From the cell containing the given text, extract its center point as [X, Y] coordinate. 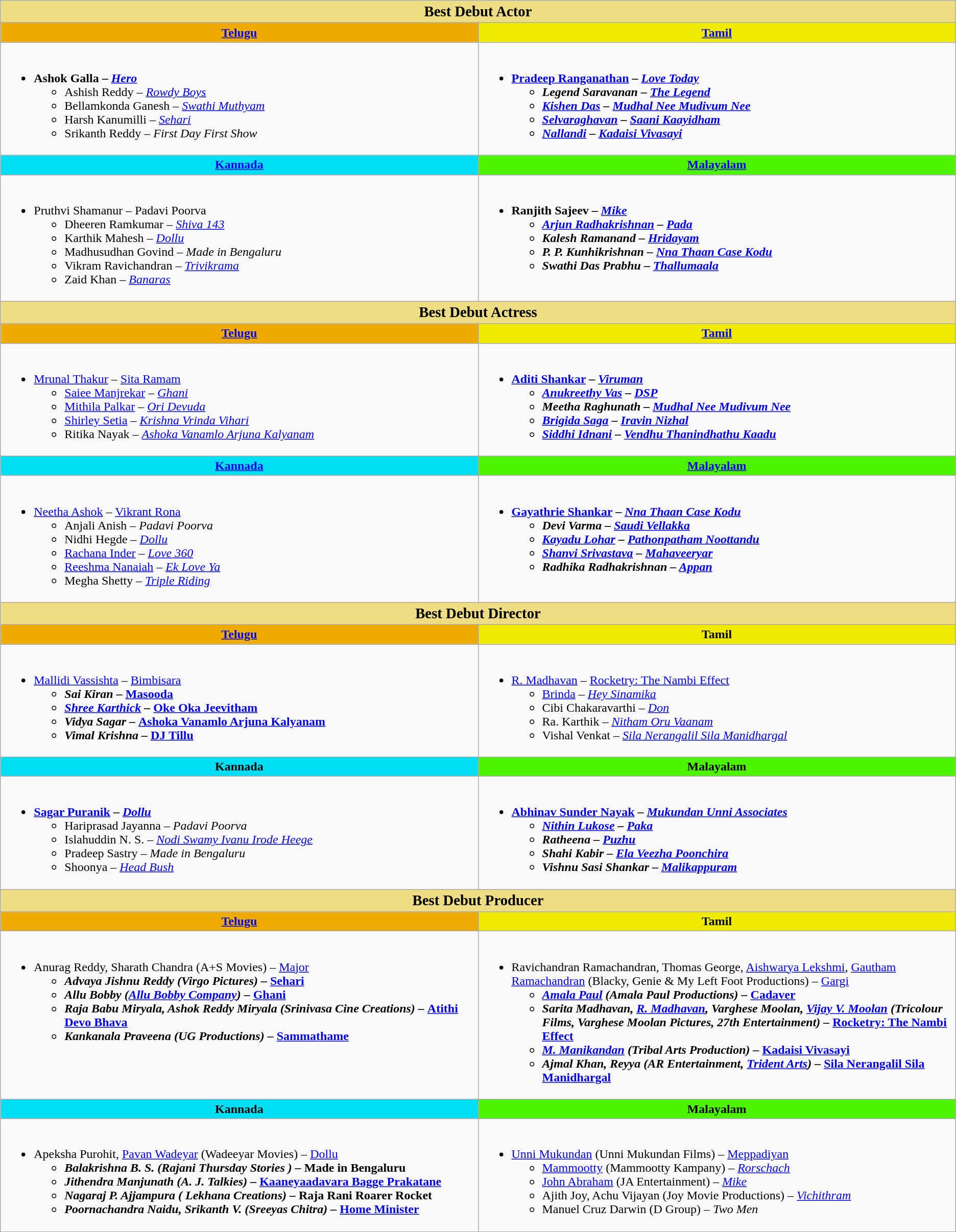
Best Debut Actor [478, 12]
Best Debut Director [478, 613]
Ranjith Sajeev – MikeArjun Radhakrishnan – PadaKalesh Ramanand – HridayamP. P. Kunhikrishnan – Nna Thaan Case KoduSwathi Das Prabhu – Thallumaala [717, 238]
Best Debut Producer [478, 901]
Ashok Galla – HeroAshish Reddy – Rowdy BoysBellamkonda Ganesh – Swathi MuthyamHarsh Kanumilli – SehariSrikanth Reddy – First Day First Show [239, 99]
Best Debut Actress [478, 312]
